For the text-containing cell, return its midpoint in [x, y] coordinate format. 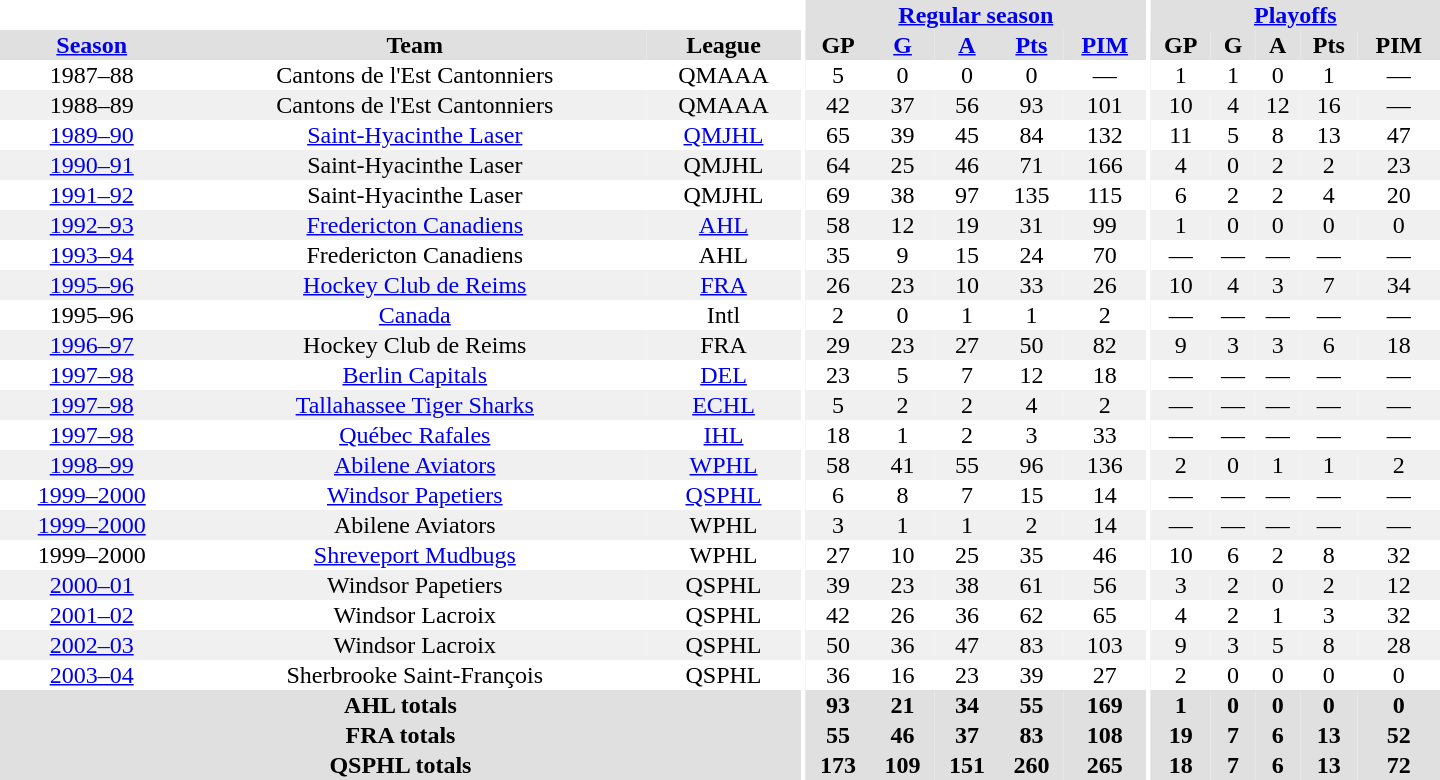
IHL [724, 435]
71 [1031, 165]
1992–93 [92, 225]
Shreveport Mudbugs [414, 555]
115 [1105, 195]
Intl [724, 315]
169 [1105, 705]
ECHL [724, 405]
52 [1399, 735]
97 [967, 195]
1989–90 [92, 135]
136 [1105, 465]
31 [1031, 225]
62 [1031, 615]
1996–97 [92, 345]
2000–01 [92, 585]
151 [967, 765]
AHL totals [400, 705]
11 [1181, 135]
99 [1105, 225]
Playoffs [1296, 15]
72 [1399, 765]
70 [1105, 255]
1990–91 [92, 165]
1993–94 [92, 255]
28 [1399, 645]
Québec Rafales [414, 435]
Sherbrooke Saint-François [414, 675]
132 [1105, 135]
260 [1031, 765]
135 [1031, 195]
Berlin Capitals [414, 375]
69 [838, 195]
League [724, 45]
1991–92 [92, 195]
64 [838, 165]
29 [838, 345]
2003–04 [92, 675]
61 [1031, 585]
FRA totals [400, 735]
Canada [414, 315]
Team [414, 45]
1998–99 [92, 465]
109 [902, 765]
173 [838, 765]
41 [902, 465]
DEL [724, 375]
103 [1105, 645]
Season [92, 45]
96 [1031, 465]
82 [1105, 345]
20 [1399, 195]
84 [1031, 135]
QSPHL totals [400, 765]
2001–02 [92, 615]
1987–88 [92, 75]
166 [1105, 165]
Tallahassee Tiger Sharks [414, 405]
108 [1105, 735]
Regular season [976, 15]
101 [1105, 105]
24 [1031, 255]
1988–89 [92, 105]
21 [902, 705]
265 [1105, 765]
45 [967, 135]
2002–03 [92, 645]
